Pinpoint the cell where the given text exists, returning its [x, y] midpoint coordinate. 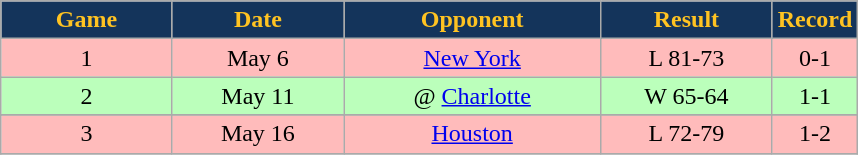
W 65-64 [686, 96]
Date [258, 20]
L 72-79 [686, 134]
May 11 [258, 96]
New York [472, 58]
1-2 [815, 134]
Game [86, 20]
Result [686, 20]
L 81-73 [686, 58]
Houston [472, 134]
1-1 [815, 96]
May 6 [258, 58]
Opponent [472, 20]
3 [86, 134]
Record [815, 20]
0-1 [815, 58]
2 [86, 96]
@ Charlotte [472, 96]
1 [86, 58]
May 16 [258, 134]
